Determine the [X, Y] coordinate at the center of the cell enclosing the given text.  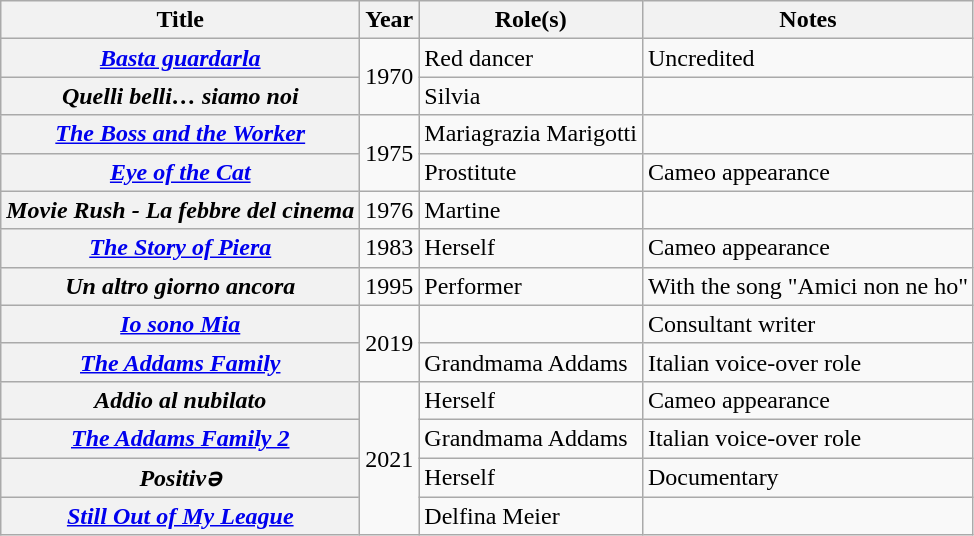
Martine [531, 210]
Addio al nubilato [180, 400]
The Boss and the Worker [180, 134]
Silvia [531, 96]
Still Out of My League [180, 516]
1976 [390, 210]
Quelli belli… siamo noi [180, 96]
Year [390, 20]
With the song "Amici non ne ho" [808, 286]
Delfina Meier [531, 516]
1975 [390, 153]
Mariagrazia Marigotti [531, 134]
Consultant writer [808, 324]
The Addams Family [180, 362]
1970 [390, 77]
Eye of the Cat [180, 172]
1995 [390, 286]
Performer [531, 286]
Red dancer [531, 58]
Movie Rush - La febbre del cinema [180, 210]
Title [180, 20]
Positivə [180, 478]
Documentary [808, 478]
The Story of Piera [180, 248]
The Addams Family 2 [180, 438]
Notes [808, 20]
2019 [390, 343]
Role(s) [531, 20]
Un altro giorno ancora [180, 286]
Prostitute [531, 172]
Io sono Mia [180, 324]
Uncredited [808, 58]
Basta guardarla [180, 58]
1983 [390, 248]
2021 [390, 458]
